From the cell containing the given text, extract its center point as (X, Y) coordinate. 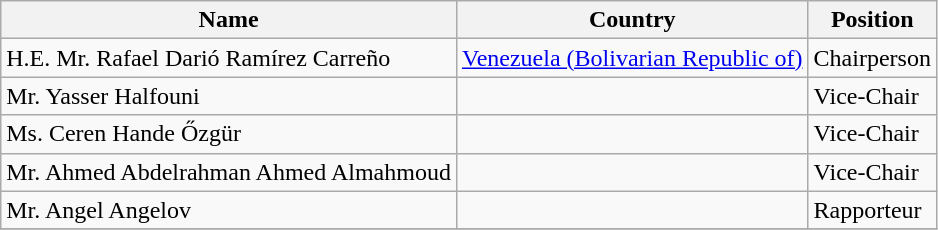
Mr. Ahmed Abdelrahman Ahmed Almahmoud (229, 172)
Country (632, 20)
Rapporteur (872, 210)
Venezuela (Bolivarian Republic of) (632, 58)
H.E. Mr. Rafael Darió Ramírez Carreño (229, 58)
Chairperson (872, 58)
Name (229, 20)
Position (872, 20)
Ms. Ceren Hande Őzgür (229, 134)
Mr. Yasser Halfouni (229, 96)
Mr. Angel Angelov (229, 210)
